Find where the given text appears and provide that cell's center as [X, Y] coordinate. 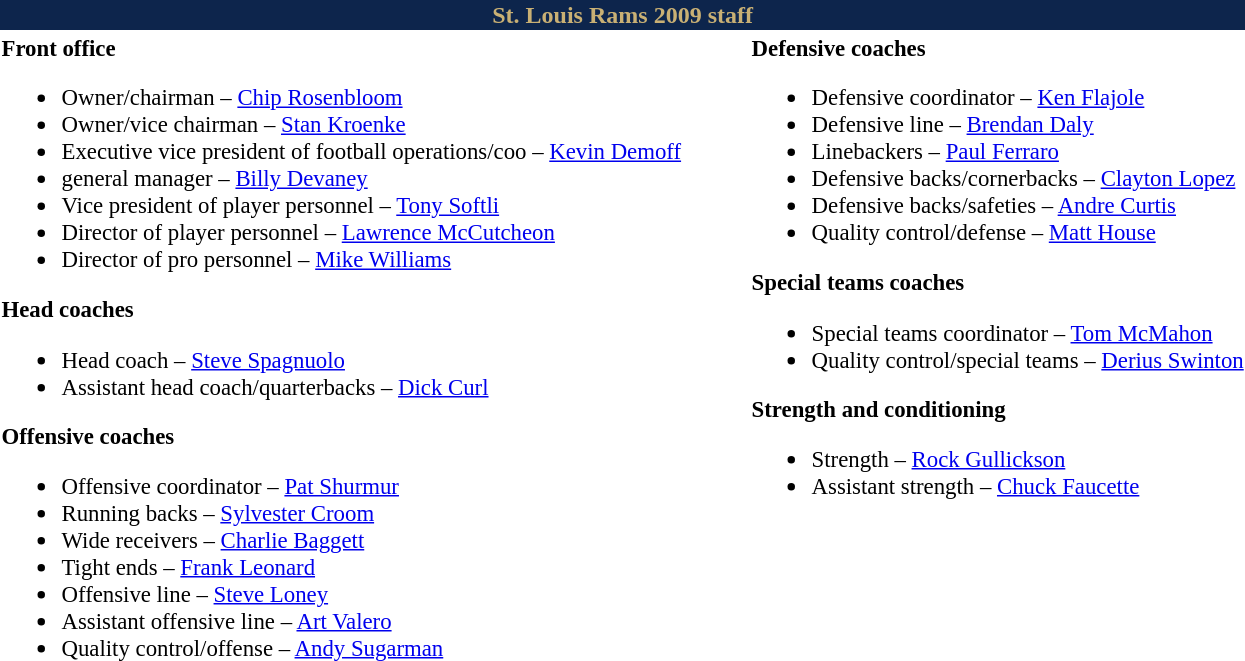
St. Louis Rams 2009 staff [622, 15]
